Locate the cell with the specified text and output its (x, y) center coordinate. 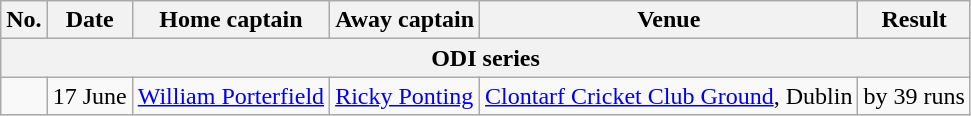
Result (914, 20)
No. (24, 20)
Date (90, 20)
by 39 runs (914, 96)
William Porterfield (230, 96)
Ricky Ponting (405, 96)
Away captain (405, 20)
17 June (90, 96)
Home captain (230, 20)
Clontarf Cricket Club Ground, Dublin (669, 96)
ODI series (486, 58)
Venue (669, 20)
